Output the [x, y] coordinate of the center of the cell containing the given text.  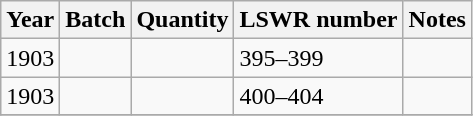
Batch [96, 20]
Year [30, 20]
395–399 [318, 58]
LSWR number [318, 20]
Quantity [182, 20]
Notes [437, 20]
400–404 [318, 96]
